Detect which cell encompasses the target text, then output its (x, y) center coordinate. 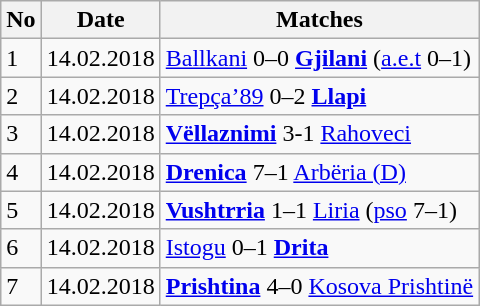
Trepça’89 0–2 Llapi (319, 96)
Drenica 7–1 Arbëria (D) (319, 172)
Date (100, 20)
3 (21, 134)
Vëllaznimi 3-1 Rahoveci (319, 134)
7 (21, 286)
2 (21, 96)
No (21, 20)
Istogu 0–1 Drita (319, 248)
Ballkani 0–0 Gjilani (a.e.t 0–1) (319, 58)
5 (21, 210)
1 (21, 58)
6 (21, 248)
Vushtrria 1–1 Liria (pso 7–1) (319, 210)
Prishtina 4–0 Kosova Prishtinë (319, 286)
4 (21, 172)
Matches (319, 20)
